Return [X, Y] of the center of cell containing provided text 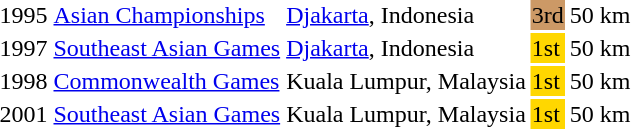
Asian Championships [167, 15]
3rd [548, 15]
Commonwealth Games [167, 81]
